Scan for the cell matching the given text and deliver its [X, Y] coordinate at center. 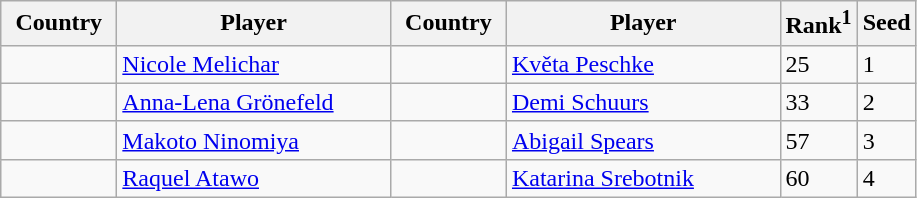
Abigail Spears [643, 140]
4 [886, 178]
Rank1 [818, 24]
Květa Peschke [643, 64]
Makoto Ninomiya [254, 140]
2 [886, 102]
Katarina Srebotnik [643, 178]
60 [818, 178]
Anna-Lena Grönefeld [254, 102]
Raquel Atawo [254, 178]
57 [818, 140]
Demi Schuurs [643, 102]
33 [818, 102]
1 [886, 64]
25 [818, 64]
3 [886, 140]
Nicole Melichar [254, 64]
Seed [886, 24]
